Find where the given text appears and provide that cell's center as (x, y) coordinate. 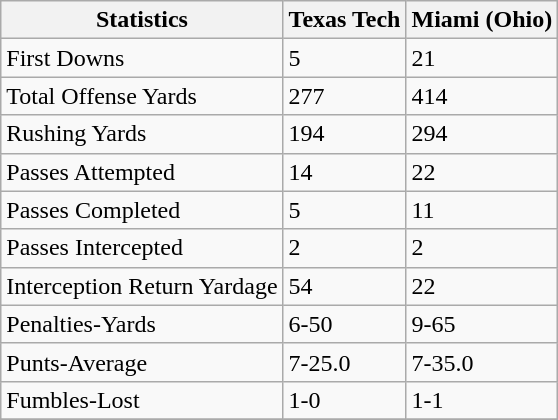
414 (482, 96)
Punts-Average (142, 362)
21 (482, 58)
54 (344, 286)
Penalties-Yards (142, 324)
Total Offense Yards (142, 96)
Passes Attempted (142, 172)
1-0 (344, 400)
277 (344, 96)
294 (482, 134)
Rushing Yards (142, 134)
Passes Intercepted (142, 248)
9-65 (482, 324)
Statistics (142, 20)
Passes Completed (142, 210)
7-35.0 (482, 362)
Miami (Ohio) (482, 20)
Interception Return Yardage (142, 286)
7-25.0 (344, 362)
Texas Tech (344, 20)
First Downs (142, 58)
11 (482, 210)
14 (344, 172)
1-1 (482, 400)
Fumbles-Lost (142, 400)
194 (344, 134)
6-50 (344, 324)
